Search for the cell housing the specified text and yield its (X, Y) center coordinate. 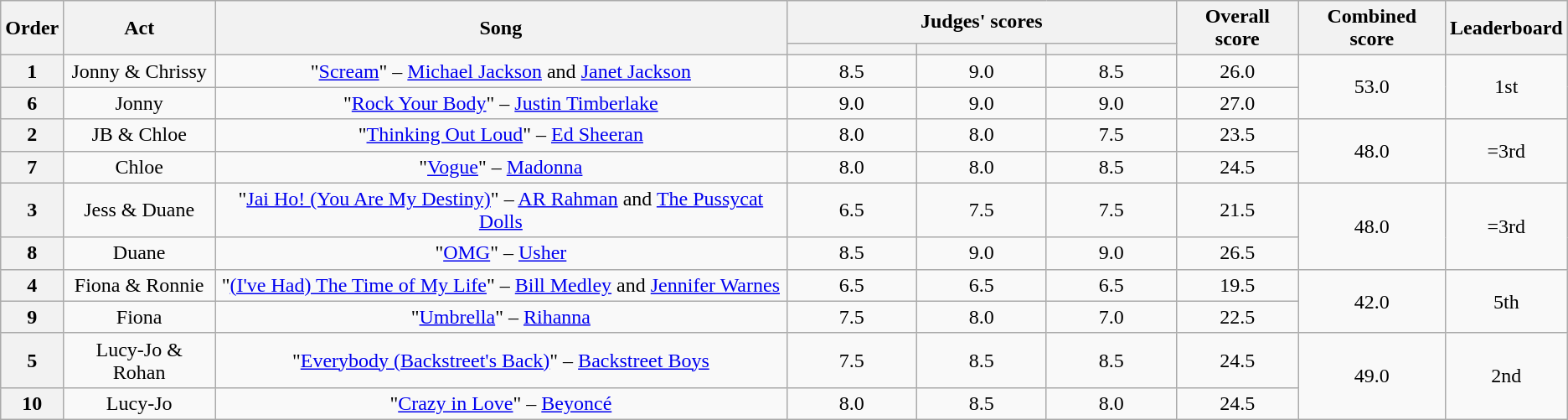
7.0 (1111, 317)
"Jai Ho! (You Are My Destiny)" – AR Rahman and The Pussycat Dolls (501, 210)
"(I've Had) The Time of My Life" – Bill Medley and Jennifer Warnes (501, 285)
23.5 (1237, 135)
"Everybody (Backstreet's Back)" – Backstreet Boys (501, 360)
Overall score (1237, 29)
Jonny & Chrissy (139, 71)
Duane (139, 253)
"Scream" – Michael Jackson and Janet Jackson (501, 71)
27.0 (1237, 103)
5th (1506, 301)
49.0 (1372, 376)
"Umbrella" – Rihanna (501, 317)
10 (32, 403)
Jonny (139, 103)
42.0 (1372, 301)
"OMG" – Usher (501, 253)
Chloe (139, 167)
Combined score (1372, 29)
4 (32, 285)
"Crazy in Love" – Beyoncé (501, 403)
9 (32, 317)
1 (32, 71)
Jess & Duane (139, 210)
1st (1506, 87)
"Thinking Out Loud" – Ed Sheeran (501, 135)
Fiona (139, 317)
2nd (1506, 376)
Lucy-Jo & Rohan (139, 360)
Song (501, 29)
3 (32, 210)
Fiona & Ronnie (139, 285)
5 (32, 360)
JB & Chloe (139, 135)
Judges' scores (982, 22)
53.0 (1372, 87)
6 (32, 103)
22.5 (1237, 317)
8 (32, 253)
7 (32, 167)
Act (139, 29)
"Vogue" – Madonna (501, 167)
21.5 (1237, 210)
26.5 (1237, 253)
Order (32, 29)
26.0 (1237, 71)
Leaderboard (1506, 29)
"Rock Your Body" – Justin Timberlake (501, 103)
19.5 (1237, 285)
Lucy-Jo (139, 403)
2 (32, 135)
